Output the [X, Y] coordinate of the center of the cell containing the given text.  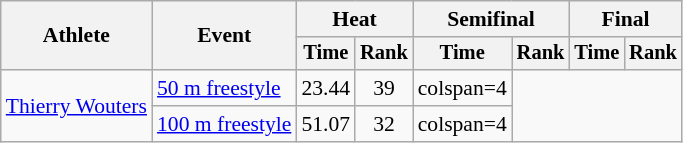
32 [384, 124]
51.07 [326, 124]
100 m freestyle [224, 124]
Thierry Wouters [76, 106]
Semifinal [492, 19]
50 m freestyle [224, 88]
Heat [354, 19]
Final [625, 19]
39 [384, 88]
Athlete [76, 36]
Event [224, 36]
23.44 [326, 88]
